From the cell containing the given text, extract its center point as [x, y] coordinate. 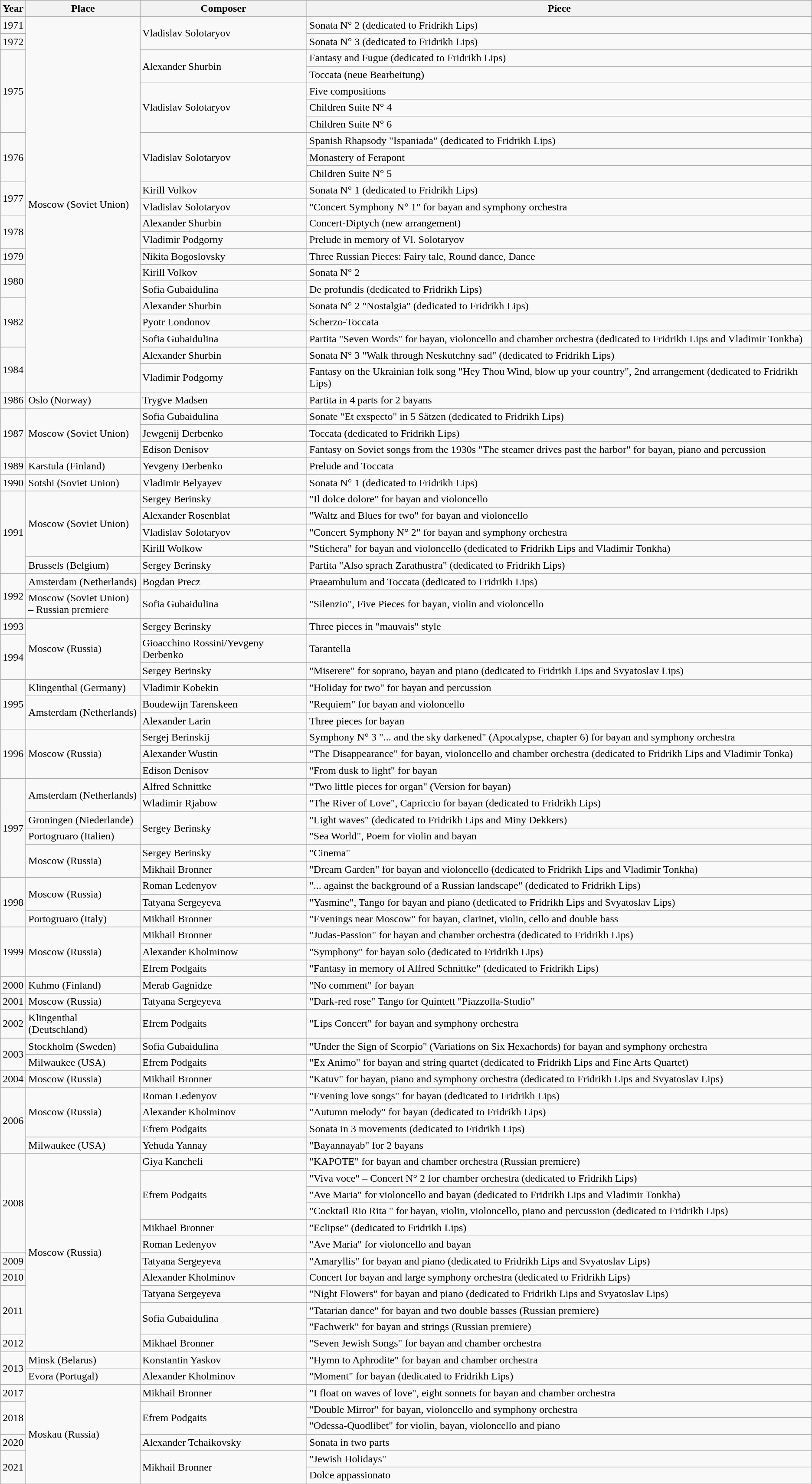
"Tatarian dance" for bayan and two double basses (Russian premiere) [560, 1310]
"Silenzio", Five Pieces for bayan, violin and violoncello [560, 604]
2020 [13, 1442]
"Seven Jewish Songs" for bayan and chamber orchestra [560, 1343]
Sonata in two parts [560, 1442]
Vladimir Kobekin [224, 688]
Klingenthal (Germany) [83, 688]
"Under the Sign of Scorpio" (Variations on Six Hexachords) for bayan and symphony orchestra [560, 1046]
1992 [13, 596]
"Viva voce" – Concert N° 2 for chamber orchestra (dedicated to Fridrikh Lips) [560, 1178]
1982 [13, 322]
1997 [13, 828]
"Eclipse" (dedicated to Fridrikh Lips) [560, 1228]
2000 [13, 985]
Children Suite N° 6 [560, 124]
Konstantin Yaskov [224, 1360]
1999 [13, 952]
Evora (Portugal) [83, 1376]
"Waltz and Blues for two" for bayan and violoncello [560, 516]
Bogdan Precz [224, 582]
Yevgeny Derbenko [224, 466]
Moskau (Russia) [83, 1434]
Moscow (Soviet Union)– Russian premiere [83, 604]
"... against the background of a Russian landscape" (dedicated to Fridrikh Lips) [560, 886]
1975 [13, 91]
Fantasy on Soviet songs from the 1930s "The steamer drives past the harbor" for bayan, piano and percussion [560, 449]
2009 [13, 1261]
"Evenings near Moscow" for bayan, clarinet, violin, cello and double bass [560, 919]
1984 [13, 370]
Brussels (Belgium) [83, 565]
Alexander Larin [224, 721]
"Stichera" for bayan and violoncello (dedicated to Fridrikh Lips and Vladimir Tonkha) [560, 549]
Dolce appassionato [560, 1475]
Concert for bayan and large symphony orchestra (dedicated to Fridrikh Lips) [560, 1277]
Vladimir Belyayev [224, 483]
Partita "Also sprach Zarathustra" (dedicated to Fridrikh Lips) [560, 565]
"Sea World", Poem for violin and bayan [560, 836]
Sonata N° 2 [560, 273]
"From dusk to light" for bayan [560, 770]
"Ave Maria" for violoncello and bayan (dedicated to Fridrikh Lips and Vladimir Tonkha) [560, 1195]
Three pieces for bayan [560, 721]
"Fachwerk" for bayan and strings (Russian premiere) [560, 1327]
Praeambulum and Toccata (dedicated to Fridrikh Lips) [560, 582]
Fantasy on the Ukrainian folk song "Hey Thou Wind, blow up your country", 2nd arrangement (dedicated to Fridrikh Lips) [560, 377]
"Light waves" (dedicated to Fridrikh Lips and Miny Dekkers) [560, 820]
"Judas-Passion" for bayan and chamber orchestra (dedicated to Fridrikh Lips) [560, 935]
"Jewish Holidays" [560, 1459]
2006 [13, 1120]
1996 [13, 753]
1971 [13, 25]
"Two little pieces for organ" (Version for bayan) [560, 787]
2002 [13, 1024]
Alexander Kholminow [224, 952]
Giya Kancheli [224, 1162]
Trygve Madsen [224, 400]
Wladimir Rjabow [224, 803]
Concert-Diptych (new arrangement) [560, 223]
"Evening love songs" for bayan (dedicated to Fridrikh Lips) [560, 1096]
Prelude and Toccata [560, 466]
Monastery of Ferapont [560, 157]
"I float on waves of love", eight sonnets for bayan and chamber orchestra [560, 1393]
2018 [13, 1418]
1980 [13, 281]
Partita "Seven Words" for bayan, violoncello and chamber orchestra (dedicated to Fridrikh Lips and Vladimir Tonkha) [560, 339]
Alexander Rosenblat [224, 516]
Boudewijn Tarenskeen [224, 704]
Merab Gagnidze [224, 985]
Alfred Schnittke [224, 787]
2021 [13, 1467]
"Odessa-Quodlibet" for violin, bayan, violoncello and piano [560, 1426]
"Concert Symphony N° 2" for bayan and symphony orchestra [560, 532]
Sonata N° 3 (dedicated to Fridrikh Lips) [560, 42]
Five compositions [560, 91]
Prelude in memory of Vl. Solotaryov [560, 240]
1994 [13, 657]
"The Disappearance" for bayan, violoncello and chamber orchestra (dedicated to Fridrikh Lips and Vladimir Tonka) [560, 753]
"Hymn to Aphrodite" for bayan and chamber orchestra [560, 1360]
1989 [13, 466]
1993 [13, 626]
2013 [13, 1368]
1979 [13, 256]
"Il dolce dolore" for bayan and violoncello [560, 499]
Year [13, 9]
Sonata N° 2 "Nostalgia" (dedicated to Fridrikh Lips) [560, 306]
Tarantella [560, 649]
"Cinema" [560, 853]
"Night Flowers" for bayan and piano (dedicated to Fridrikh Lips and Svyatoslav Lips) [560, 1294]
Children Suite N° 5 [560, 174]
"Bayannayab" for 2 bayans [560, 1145]
Pyotr Londonov [224, 322]
Composer [224, 9]
2012 [13, 1343]
Sonata in 3 movements (dedicated to Fridrikh Lips) [560, 1129]
2011 [13, 1310]
Minsk (Belarus) [83, 1360]
2004 [13, 1079]
Stockholm (Sweden) [83, 1046]
1987 [13, 433]
1986 [13, 400]
2001 [13, 1001]
Piece [560, 9]
"Dark-red rose" Tango for Quintett "Piazzolla-Studio" [560, 1001]
Klingenthal (Deutschland) [83, 1024]
Sotshi (Soviet Union) [83, 483]
"Miserere" for soprano, bayan and piano (dedicated to Fridrikh Lips and Svyatoslav Lips) [560, 671]
Spanish Rhapsody "Ispaniada" (dedicated to Fridrikh Lips) [560, 141]
"Katuv" for bayan, piano and symphony orchestra (dedicated to Fridrikh Lips and Svyatoslav Lips) [560, 1079]
"Holiday for two" for bayan and percussion [560, 688]
Jewgenij Derbenko [224, 433]
Oslo (Norway) [83, 400]
"Cocktail Rio Rita " for bayan, violin, violoncello, piano and percussion (dedicated to Fridrikh Lips) [560, 1211]
Sonata N° 2 (dedicated to Fridrikh Lips) [560, 25]
Toccata (neue Bearbeitung) [560, 75]
Fantasy and Fugue (dedicated to Fridrikh Lips) [560, 58]
Sonata N° 3 "Walk through Neskutchny sad" (dedicated to Fridrikh Lips) [560, 355]
"Autumn melody" for bayan (dedicated to Fridrikh Lips) [560, 1112]
Three pieces in "mauvais" style [560, 626]
Yehuda Yannay [224, 1145]
"Ave Maria" for violoncello and bayan [560, 1244]
Groningen (Niederlande) [83, 820]
Karstula (Finland) [83, 466]
"Amaryllis" for bayan and piano (dedicated to Fridrikh Lips and Svyatoslav Lips) [560, 1261]
Three Russian Pieces: Fairy tale, Round dance, Dance [560, 256]
"Concert Symphony N° 1" for bayan and symphony orchestra [560, 207]
"The River of Love", Capriccio for bayan (dedicated to Fridrikh Lips) [560, 803]
Kuhmo (Finland) [83, 985]
"Dream Garden" for bayan and violoncello (dedicated to Fridrikh Lips and Vladimir Tonkha) [560, 869]
2008 [13, 1203]
"Fantasy in memory of Alfred Schnittke" (dedicated to Fridrikh Lips) [560, 968]
"Yasmine", Tango for bayan and piano (dedicated to Fridrikh Lips and Svyatoslav Lips) [560, 902]
"Requiem" for bayan and violoncello [560, 704]
Nikita Bogoslovsky [224, 256]
Gioacchino Rossini/Yevgeny Derbenko [224, 649]
1978 [13, 232]
2010 [13, 1277]
Partita in 4 parts for 2 bayans [560, 400]
Portogruaro (Italien) [83, 836]
1990 [13, 483]
De profundis (dedicated to Fridrikh Lips) [560, 289]
Place [83, 9]
"Ex Animo" for bayan and string quartet (dedicated to Fridrikh Lips and Fine Arts Quartet) [560, 1063]
2017 [13, 1393]
"KAPOTE" for bayan and chamber orchestra (Russian premiere) [560, 1162]
"Moment" for bayan (dedicated to Fridrikh Lips) [560, 1376]
1991 [13, 532]
1976 [13, 157]
Sergej Berinskij [224, 737]
Portogruaro (Italy) [83, 919]
2003 [13, 1054]
Symphony N° 3 "... and the sky darkened" (Apocalypse, chapter 6) for bayan and symphony orchestra [560, 737]
Kirill Wolkow [224, 549]
Sonate "Et exspecto" in 5 Sätzen (dedicated to Fridrikh Lips) [560, 416]
"Symphony" for bayan solo (dedicated to Fridrikh Lips) [560, 952]
Scherzo-Toccata [560, 322]
Alexander Wustin [224, 753]
1972 [13, 42]
Children Suite N° 4 [560, 108]
"Double Mirror" for bayan, violoncello and symphony orchestra [560, 1409]
"Lips Concert" for bayan and symphony orchestra [560, 1024]
"No comment" for bayan [560, 985]
Toccata (dedicated to Fridrikh Lips) [560, 433]
Alexander Tchaikovsky [224, 1442]
1998 [13, 902]
1977 [13, 198]
1995 [13, 704]
